Pinpoint the cell where the given text exists, returning its (x, y) midpoint coordinate. 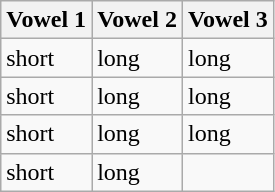
Vowel 3 (228, 20)
Vowel 2 (138, 20)
Vowel 1 (46, 20)
